Scan for the cell matching the given text and deliver its (X, Y) coordinate at center. 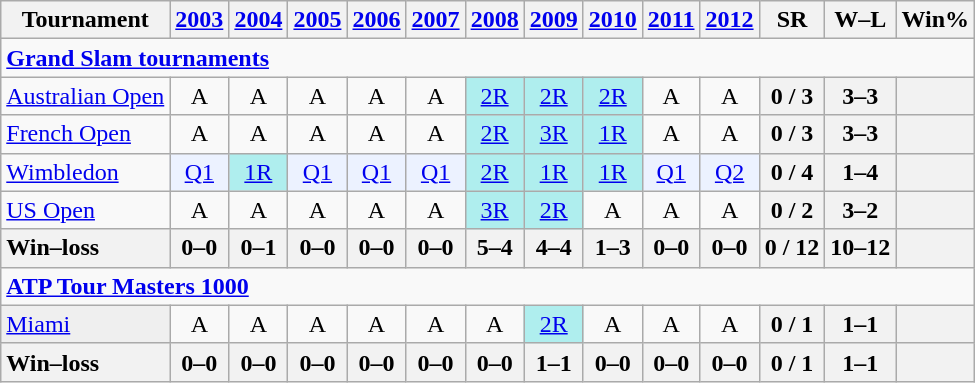
3–2 (860, 210)
2003 (200, 20)
1–4 (860, 172)
Australian Open (86, 96)
2010 (612, 20)
4–4 (554, 248)
Wimbledon (86, 172)
US Open (86, 210)
0 / 4 (792, 172)
Win% (936, 20)
1–3 (612, 248)
Q2 (730, 172)
2008 (494, 20)
0 / 2 (792, 210)
W–L (860, 20)
2007 (436, 20)
French Open (86, 134)
SR (792, 20)
Grand Slam tournaments (488, 58)
0 / 12 (792, 248)
2004 (258, 20)
10–12 (860, 248)
Miami (86, 324)
5–4 (494, 248)
2011 (671, 20)
2005 (318, 20)
ATP Tour Masters 1000 (488, 286)
Tournament (86, 20)
0–1 (258, 248)
2012 (730, 20)
2006 (376, 20)
2009 (554, 20)
